Search for the cell housing the specified text and yield its (X, Y) center coordinate. 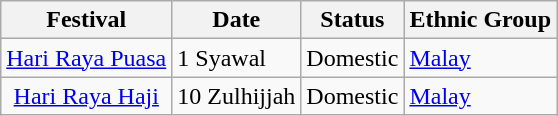
10 Zulhijjah (236, 96)
Hari Raya Haji (86, 96)
Status (352, 20)
Hari Raya Puasa (86, 58)
Festival (86, 20)
Ethnic Group (480, 20)
Date (236, 20)
1 Syawal (236, 58)
